Identify which cell holds the provided text, then report its [X, Y] central coordinate. 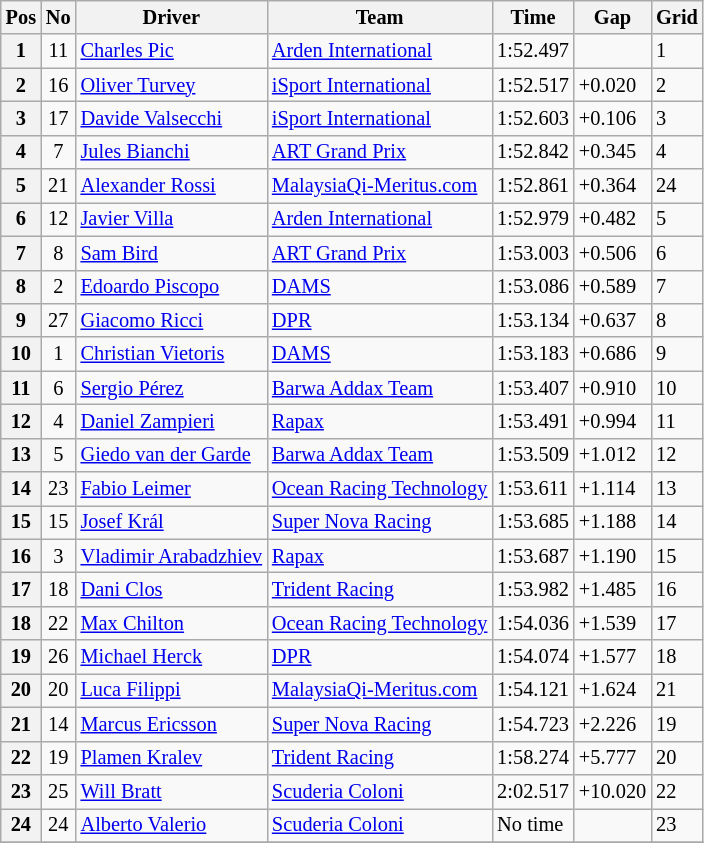
+0.910 [612, 388]
1:53.611 [533, 489]
1:53.086 [533, 287]
+10.020 [612, 791]
1:52.517 [533, 85]
Dani Clos [172, 589]
+0.506 [612, 253]
No time [533, 825]
Max Chilton [172, 623]
No [58, 17]
Michael Herck [172, 657]
Grid [677, 17]
Gap [612, 17]
+1.012 [612, 455]
Marcus Ericsson [172, 724]
+1.190 [612, 556]
Plamen Kralev [172, 758]
1:54.036 [533, 623]
Will Bratt [172, 791]
+1.624 [612, 690]
Sergio Pérez [172, 388]
+2.226 [612, 724]
+0.637 [612, 320]
Christian Vietoris [172, 354]
Daniel Zampieri [172, 421]
Davide Valsecchi [172, 118]
+1.114 [612, 489]
Team [380, 17]
1:53.407 [533, 388]
1:58.274 [533, 758]
+1.188 [612, 522]
+1.485 [612, 589]
+0.589 [612, 287]
26 [58, 657]
Time [533, 17]
+0.020 [612, 85]
+0.345 [612, 152]
Jules Bianchi [172, 152]
1:53.183 [533, 354]
Luca Filippi [172, 690]
Vladimir Arabadzhiev [172, 556]
Alberto Valerio [172, 825]
2:02.517 [533, 791]
1:52.497 [533, 51]
27 [58, 320]
Charles Pic [172, 51]
1:53.982 [533, 589]
1:53.134 [533, 320]
+0.686 [612, 354]
1:53.003 [533, 253]
25 [58, 791]
1:52.603 [533, 118]
Pos [21, 17]
Driver [172, 17]
+5.777 [612, 758]
+1.539 [612, 623]
+0.364 [612, 186]
1:53.491 [533, 421]
1:53.509 [533, 455]
Javier Villa [172, 219]
Sam Bird [172, 253]
Fabio Leimer [172, 489]
Giacomo Ricci [172, 320]
Oliver Turvey [172, 85]
1:53.687 [533, 556]
1:52.979 [533, 219]
Josef Král [172, 522]
+1.577 [612, 657]
1:53.685 [533, 522]
Giedo van der Garde [172, 455]
Edoardo Piscopo [172, 287]
Alexander Rossi [172, 186]
1:54.121 [533, 690]
1:54.074 [533, 657]
1:52.861 [533, 186]
+0.106 [612, 118]
+0.482 [612, 219]
+0.994 [612, 421]
1:54.723 [533, 724]
1:52.842 [533, 152]
